Find where the given text appears and provide that cell's center as [X, Y] coordinate. 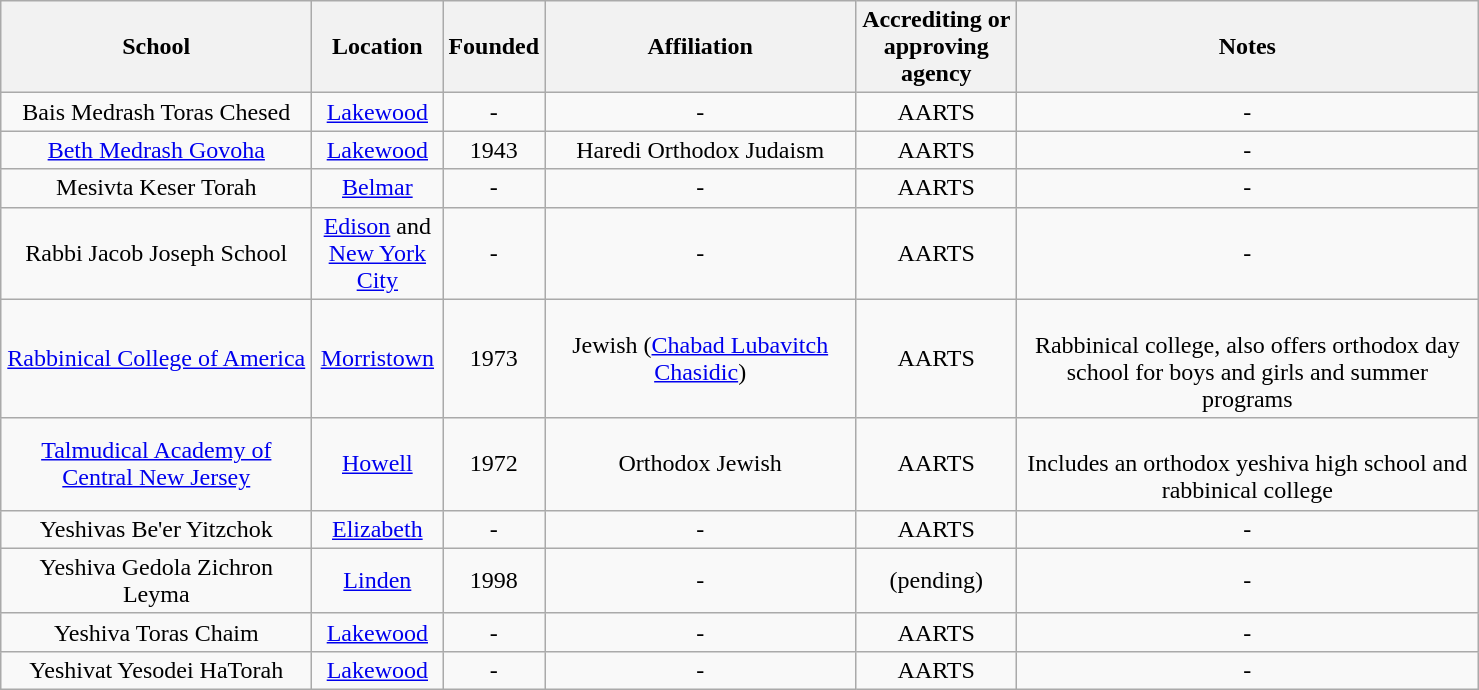
School [156, 47]
Accrediting or approving agency [936, 47]
Notes [1248, 47]
Yeshiva Toras Chaim [156, 632]
Yeshivat Yesodei HaTorah [156, 670]
Includes an orthodox yeshiva high school and rabbinical college [1248, 464]
Beth Medrash Govoha [156, 150]
Bais Medrash Toras Chesed [156, 112]
Yeshiva Gedola Zichron Leyma [156, 580]
Howell [378, 464]
Rabbinical College of America [156, 358]
Edison and New York City [378, 253]
Talmudical Academy of Central New Jersey [156, 464]
Rabbi Jacob Joseph School [156, 253]
1998 [494, 580]
Linden [378, 580]
1943 [494, 150]
1972 [494, 464]
Morristown [378, 358]
Yeshivas Be'er Yitzchok [156, 529]
Elizabeth [378, 529]
Affiliation [700, 47]
1973 [494, 358]
Jewish (Chabad Lubavitch Chasidic) [700, 358]
Founded [494, 47]
Rabbinical college, also offers orthodox day school for boys and girls and summer programs [1248, 358]
Orthodox Jewish [700, 464]
Mesivta Keser Torah [156, 188]
(pending) [936, 580]
Belmar [378, 188]
Haredi Orthodox Judaism [700, 150]
Location [378, 47]
